Pinpoint the cell where the given text exists, returning its [X, Y] midpoint coordinate. 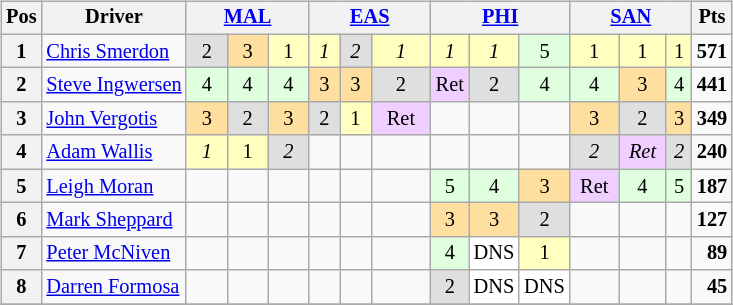
EAS [370, 18]
571 [712, 51]
PHI [500, 18]
Pts [712, 18]
Chris Smerdon [114, 51]
John Vergotis [114, 119]
Peter McNiven [114, 253]
187 [712, 186]
8 [21, 287]
441 [712, 85]
SAN [631, 18]
45 [712, 287]
Darren Formosa [114, 287]
Adam Wallis [114, 152]
7 [21, 253]
349 [712, 119]
Driver [114, 18]
MAL [247, 18]
240 [712, 152]
Leigh Moran [114, 186]
6 [21, 220]
127 [712, 220]
Pos [21, 18]
Steve Ingwersen [114, 85]
89 [712, 253]
Mark Sheppard [114, 220]
